Pinpoint the cell where the given text exists, returning its [X, Y] midpoint coordinate. 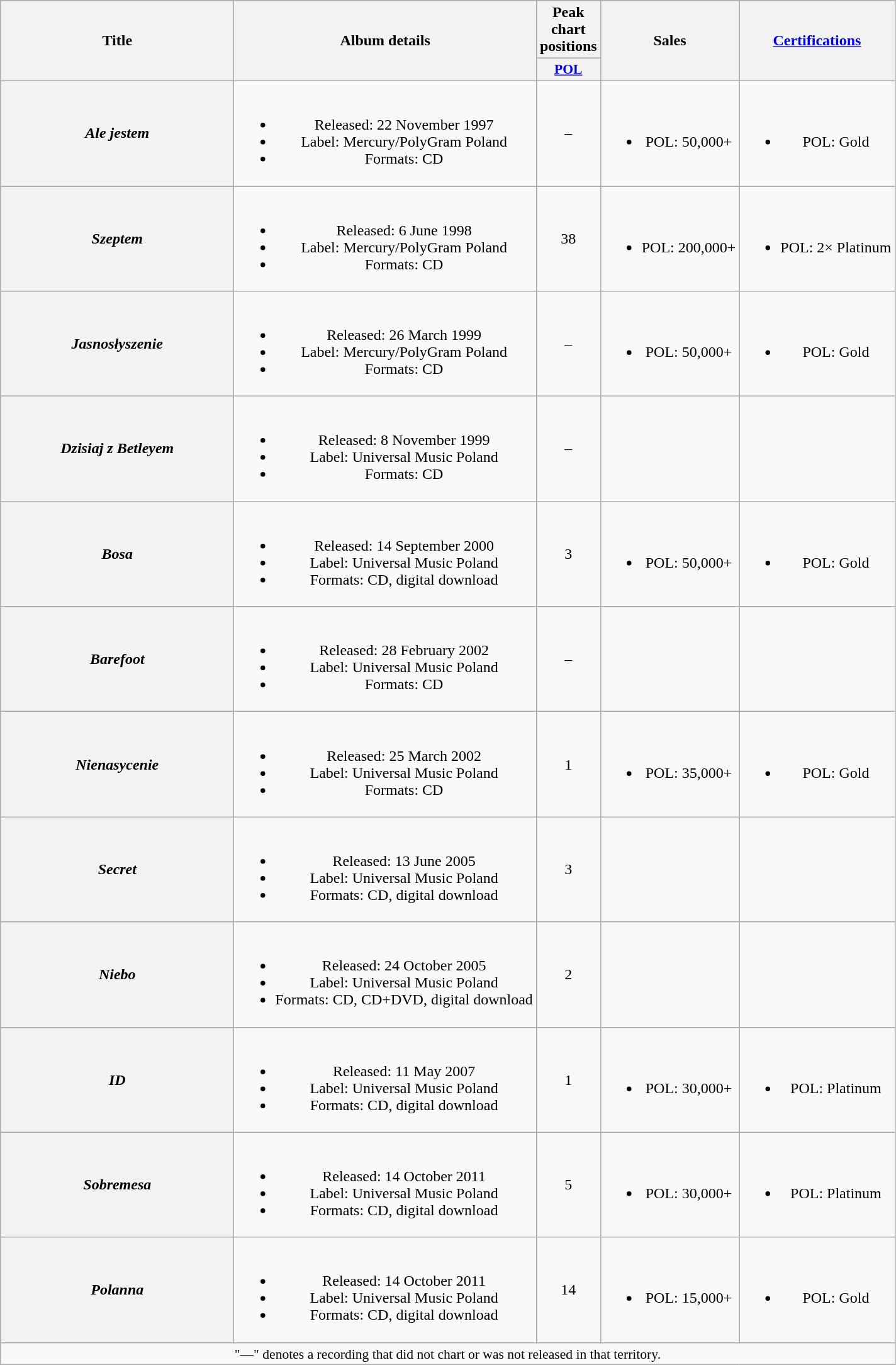
POL: 15,000+ [669, 1290]
Nienasycenie [117, 764]
Bosa [117, 554]
Released: 14 September 2000Label: Universal Music PolandFormats: CD, digital download [385, 554]
Peak chart positions [568, 30]
38 [568, 239]
POL: 35,000+ [669, 764]
Released: 26 March 1999Label: Mercury/PolyGram PolandFormats: CD [385, 344]
Niebo [117, 974]
Title [117, 41]
Released: 13 June 2005Label: Universal Music PolandFormats: CD, digital download [385, 870]
POL: 2× Platinum [817, 239]
Released: 11 May 2007Label: Universal Music PolandFormats: CD, digital download [385, 1080]
Album details [385, 41]
Released: 28 February 2002Label: Universal Music PolandFormats: CD [385, 660]
Released: 24 October 2005Label: Universal Music PolandFormats: CD, CD+DVD, digital download [385, 974]
Ale jestem [117, 133]
2 [568, 974]
Released: 8 November 1999Label: Universal Music PolandFormats: CD [385, 449]
Released: 25 March 2002Label: Universal Music PolandFormats: CD [385, 764]
ID [117, 1080]
Dzisiaj z Betleyem [117, 449]
Certifications [817, 41]
14 [568, 1290]
"—" denotes a recording that did not chart or was not released in that territory. [448, 1354]
Sales [669, 41]
Sobremesa [117, 1184]
Barefoot [117, 660]
Secret [117, 870]
Released: 22 November 1997Label: Mercury/PolyGram PolandFormats: CD [385, 133]
Jasnosłyszenie [117, 344]
Szeptem [117, 239]
5 [568, 1184]
Released: 6 June 1998Label: Mercury/PolyGram PolandFormats: CD [385, 239]
POL: 200,000+ [669, 239]
POL [568, 70]
Polanna [117, 1290]
